Locate the cell with the specified text and output its [X, Y] center coordinate. 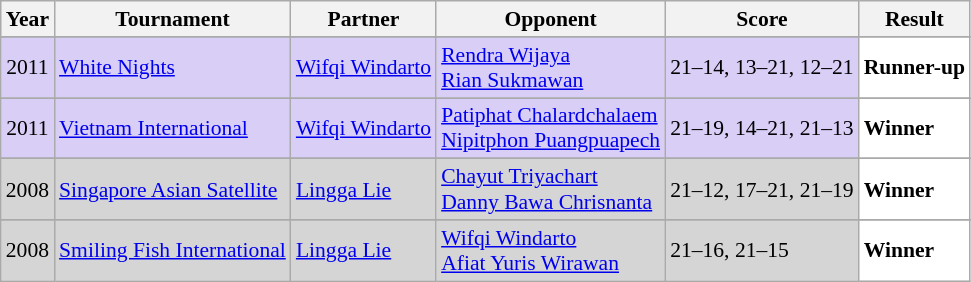
21–16, 21–15 [762, 250]
Smiling Fish International [172, 250]
Wifqi Windarto Afiat Yuris Wirawan [550, 250]
Singapore Asian Satellite [172, 190]
21–19, 14–21, 21–13 [762, 128]
Result [914, 19]
Opponent [550, 19]
21–14, 13–21, 12–21 [762, 68]
Chayut Triyachart Danny Bawa Chrisnanta [550, 190]
White Nights [172, 68]
Patiphat Chalardchalaem Nipitphon Puangpuapech [550, 128]
Score [762, 19]
21–12, 17–21, 21–19 [762, 190]
Partner [364, 19]
Tournament [172, 19]
Rendra Wijaya Rian Sukmawan [550, 68]
Year [28, 19]
Runner-up [914, 68]
Vietnam International [172, 128]
